Pinpoint the cell where the given text exists, returning its [X, Y] midpoint coordinate. 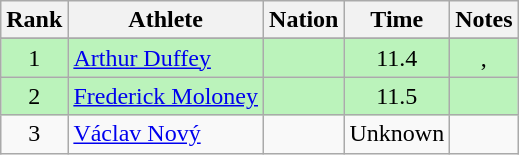
, [484, 58]
Nation [304, 20]
Athlete [166, 20]
Time [397, 20]
Notes [484, 20]
11.4 [397, 58]
Václav Nový [166, 134]
Frederick Moloney [166, 96]
2 [34, 96]
Arthur Duffey [166, 58]
Unknown [397, 134]
1 [34, 58]
Rank [34, 20]
11.5 [397, 96]
3 [34, 134]
